Identify which cell holds the provided text, then report its [X, Y] central coordinate. 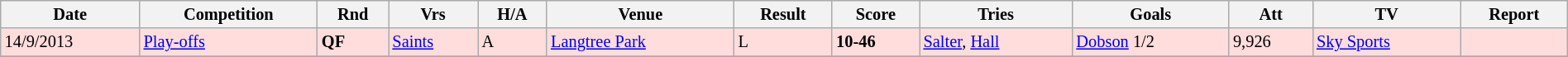
Play-offs [228, 42]
A [513, 42]
Result [783, 14]
Saints [433, 42]
10-46 [875, 42]
14/9/2013 [70, 42]
Dobson 1/2 [1151, 42]
Date [70, 14]
Competition [228, 14]
H/A [513, 14]
Langtree Park [640, 42]
Tries [996, 14]
Sky Sports [1386, 42]
Venue [640, 14]
TV [1386, 14]
Salter, Hall [996, 42]
QF [353, 42]
9,926 [1270, 42]
Rnd [353, 14]
Report [1513, 14]
L [783, 42]
Vrs [433, 14]
Att [1270, 14]
Goals [1151, 14]
Score [875, 14]
